For the text-containing cell, return its midpoint in (X, Y) coordinate format. 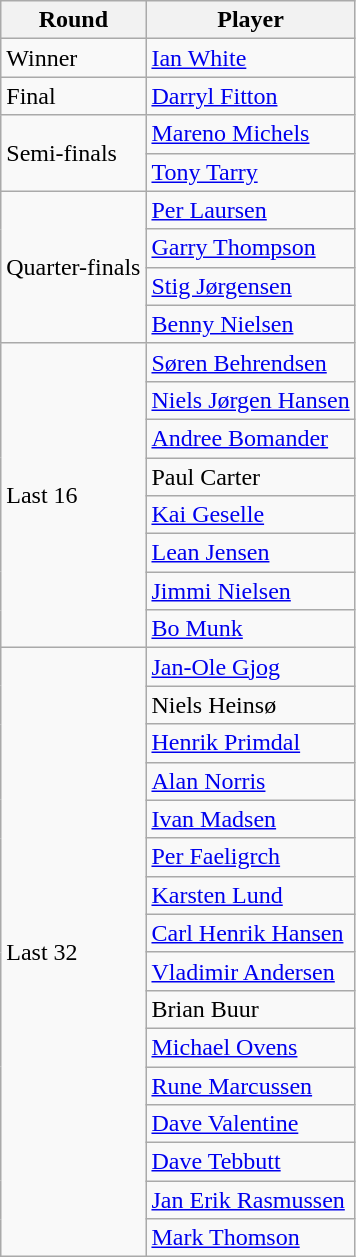
Niels Jørgen Hansen (250, 400)
Last 32 (74, 952)
Alan Norris (250, 781)
Kai Geselle (250, 515)
Tony Tarry (250, 172)
Mark Thomson (250, 1238)
Winner (74, 58)
Quarter-finals (74, 267)
Jan Erik Rasmussen (250, 1200)
Stig Jørgensen (250, 286)
Brian Buur (250, 1009)
Andree Bomander (250, 438)
Last 16 (74, 495)
Carl Henrik Hansen (250, 933)
Jimmi Nielsen (250, 591)
Søren Behrendsen (250, 362)
Ivan Madsen (250, 819)
Darryl Fitton (250, 96)
Bo Munk (250, 629)
Karsten Lund (250, 895)
Benny Nielsen (250, 324)
Henrik Primdal (250, 743)
Jan-Ole Gjog (250, 667)
Garry Thompson (250, 248)
Lean Jensen (250, 553)
Ian White (250, 58)
Rune Marcussen (250, 1085)
Dave Tebbutt (250, 1162)
Niels Heinsø (250, 705)
Per Faeligrch (250, 857)
Semi-finals (74, 153)
Paul Carter (250, 477)
Round (74, 20)
Player (250, 20)
Michael Ovens (250, 1047)
Dave Valentine (250, 1124)
Mareno Michels (250, 134)
Final (74, 96)
Vladimir Andersen (250, 971)
Per Laursen (250, 210)
